Extract the [x, y] coordinate from the center of the cell holding the provided text.  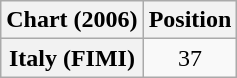
Italy (FIMI) [72, 58]
Position [190, 20]
Chart (2006) [72, 20]
37 [190, 58]
